Locate the cell with the specified text and output its (X, Y) center coordinate. 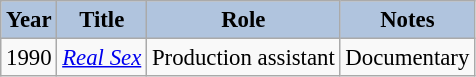
Documentary (408, 58)
1990 (29, 58)
Year (29, 20)
Title (102, 20)
Role (244, 20)
Production assistant (244, 58)
Real Sex (102, 58)
Notes (408, 20)
